Output the (X, Y) coordinate of the center of the cell containing the given text.  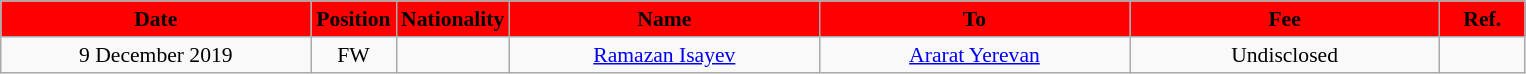
Name (664, 19)
Position (354, 19)
To (974, 19)
Fee (1285, 19)
Ref. (1482, 19)
FW (354, 55)
Ramazan Isayev (664, 55)
Date (156, 19)
9 December 2019 (156, 55)
Nationality (452, 19)
Undisclosed (1285, 55)
Ararat Yerevan (974, 55)
